Provide the [X, Y] coordinate of the cell's center where the given text is located.  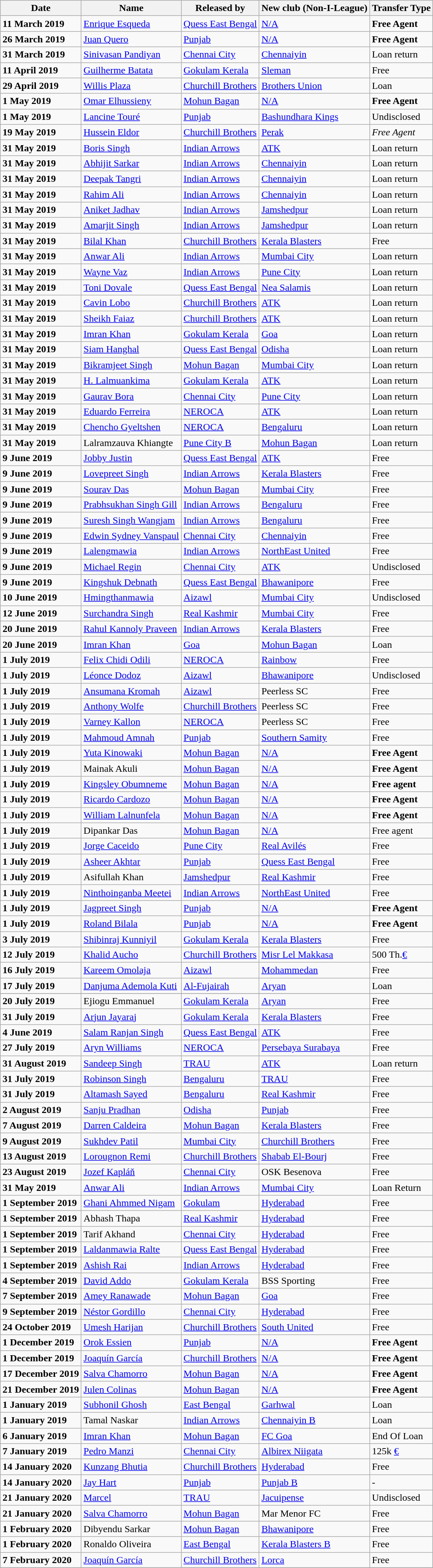
Enrique Esqueda [131, 24]
Lovepreet Singh [131, 474]
Jagpreet Singh [131, 908]
Rahim Ali [131, 194]
Ronaldo Oliveira [131, 1544]
16 July 2019 [41, 970]
Kingshuk Debnath [131, 582]
Salam Ranjan Singh [131, 1032]
Gokulam [220, 1203]
Mainak Akuli [131, 769]
Felix Chidi Odili [131, 660]
17 December 2019 [41, 1374]
Sinivasan Pandiyan [131, 55]
10 June 2019 [41, 598]
Bikramjeet Singh [131, 365]
27 July 2019 [41, 1048]
Name [131, 8]
Subhonil Ghosh [131, 1405]
Persebaya Surabaya [315, 1048]
Cavin Lobo [131, 303]
Umesh Harijan [131, 1327]
- [401, 1482]
Sheikh Faiaz [131, 318]
Mahmoud Amnah [131, 738]
23 August 2019 [41, 1172]
Ejiogu Emmanuel [131, 1001]
Sandeep Singh [131, 1063]
Boris Singh [131, 148]
Date [41, 8]
OSK Besenova [315, 1172]
Aryn Williams [131, 1048]
Abhash Thapa [131, 1219]
Lorca [315, 1560]
Real Avilés [315, 846]
Marcel [131, 1498]
9 September 2019 [41, 1312]
Albirex Niigata [315, 1451]
7 September 2019 [41, 1296]
Prabhsukhan Singh Gill [131, 505]
20 July 2019 [41, 1001]
Laldanmawia Ralte [131, 1250]
17 July 2019 [41, 986]
Bashundhara Kings [315, 117]
Sanju Pradhan [131, 1110]
4 June 2019 [41, 1032]
Amey Ranawade [131, 1296]
FC Goa [315, 1435]
Guilherme Batata [131, 70]
Kareem Omolaja [131, 970]
Néstor Gordillo [131, 1312]
Varney Kallon [131, 722]
Shabab El-Bourj [315, 1156]
Southern Samity [315, 738]
Anthony Wolfe [131, 707]
7 August 2019 [41, 1125]
Asheer Akhtar [131, 861]
Roland Bilala [131, 923]
Willis Plaza [131, 86]
Pune City B [220, 442]
Rahul Kannoly Praveen [131, 629]
Shibinraj Kunniyil [131, 939]
Ansumana Kromah [131, 691]
Edwin Sydney Vanspaul [131, 536]
Bilal Khan [131, 241]
13 August 2019 [41, 1156]
Michael Regin [131, 567]
Dibyendu Sarkar [131, 1529]
Arjun Jayaraj [131, 1017]
Asifullah Khan [131, 877]
Jorge Caceido [131, 846]
Mar Menor FC [315, 1513]
William Lalnunfela [131, 815]
7 February 2020 [41, 1560]
Darren Caldeira [131, 1125]
12 June 2019 [41, 613]
Kunzang Bhutia [131, 1467]
Mohammedan [315, 970]
31 August 2019 [41, 1063]
11 April 2019 [41, 70]
Lalramzauva Khiangte [131, 442]
David Addo [131, 1281]
New club (Non-I-League) [315, 8]
Danjuma Ademola Kuti [131, 986]
Suresh Singh Wangjam [131, 520]
Sukhdev Patil [131, 1141]
Jacuipense [315, 1498]
Hussein Eldor [131, 132]
Dipankar Das [131, 830]
Lorougnon Remi [131, 1156]
Sleman [315, 70]
Altamash Sayed [131, 1094]
Orok Essien [131, 1343]
Juan Quero [131, 39]
Al-Fujairah [220, 986]
Robinson Singh [131, 1079]
Omar Elhussieny [131, 101]
125k € [401, 1451]
Rainbow [315, 660]
Nea Salamis [315, 287]
Khalid Aucho [131, 955]
Jay Hart [131, 1482]
7 January 2019 [41, 1451]
Ricardo Cardozo [131, 799]
Perak [315, 132]
Released by [220, 8]
24 October 2019 [41, 1327]
Siam Hanghal [131, 349]
Abhijit Sarkar [131, 163]
Ninthoinganba Meetei [131, 892]
Lancine Touré [131, 117]
6 January 2019 [41, 1435]
Garhwal [315, 1405]
Kerala Blasters B [315, 1544]
H. Lalmuankima [131, 380]
Aniket Jadhav [131, 210]
21 December 2019 [41, 1389]
Chencho Gyeltshen [131, 427]
500 Th.€ [401, 955]
12 July 2019 [41, 955]
Jozef Kapláň [131, 1172]
Amarjit Singh [131, 225]
Kingsley Obumneme [131, 784]
Chennaiyin B [315, 1420]
Léonce Dodoz [131, 675]
Sourav Das [131, 489]
2 August 2019 [41, 1110]
Julen Colinas [131, 1389]
Yuta Kinowaki [131, 753]
Ghani Ahmmed Nigam [131, 1203]
Deepak Tangri [131, 179]
19 May 2019 [41, 132]
Toni Dovale [131, 287]
Surchandra Singh [131, 613]
End Of Loan [401, 1435]
Pedro Manzi [131, 1451]
Lalengmawia [131, 551]
Tamal Naskar [131, 1420]
Loan Return [401, 1188]
11 March 2019 [41, 24]
26 March 2019 [41, 39]
Gaurav Bora [131, 396]
29 April 2019 [41, 86]
Hmingthanmawia [131, 598]
Misr Lel Makkasa [315, 955]
BSS Sporting [315, 1281]
31 March 2019 [41, 55]
Ashish Rai [131, 1265]
Transfer Type [401, 8]
3 July 2019 [41, 939]
Punjab B [315, 1482]
South United [315, 1327]
Brothers Union [315, 86]
9 August 2019 [41, 1141]
Jobby Justin [131, 458]
4 September 2019 [41, 1281]
Wayne Vaz [131, 272]
Tarif Akhand [131, 1234]
Eduardo Ferreira [131, 411]
